Identify which cell holds the provided text, then report its [x, y] central coordinate. 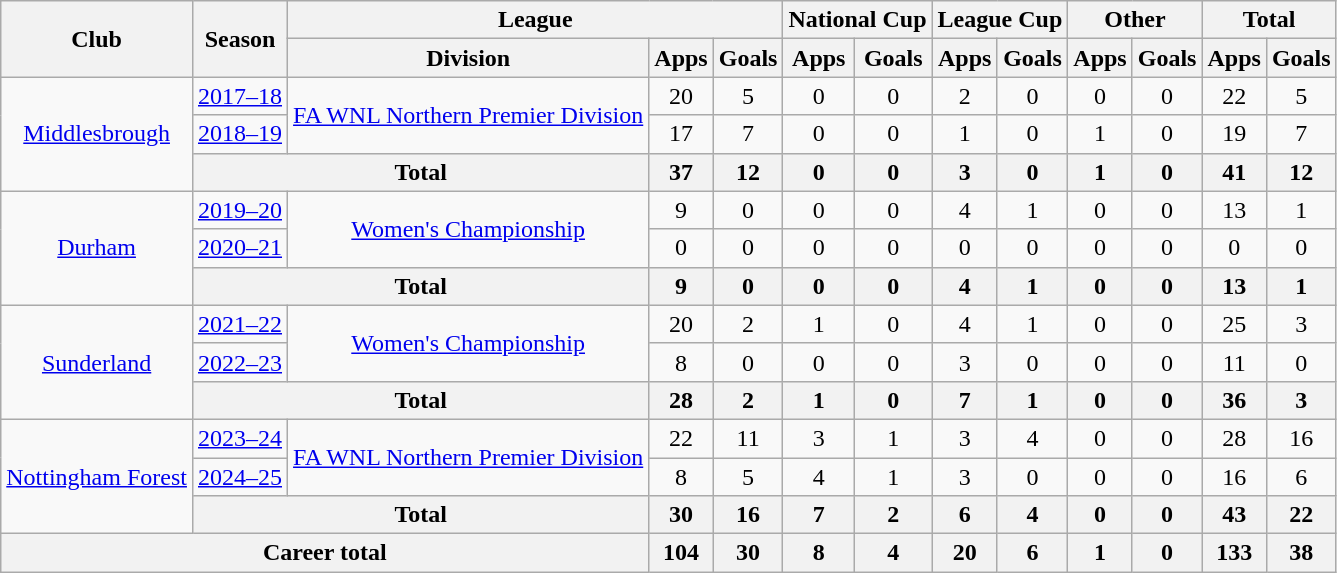
43 [1234, 515]
Durham [97, 248]
41 [1234, 172]
36 [1234, 400]
133 [1234, 553]
Middlesbrough [97, 134]
2024–25 [240, 477]
Other [1135, 20]
104 [681, 553]
2017–18 [240, 96]
Nottingham Forest [97, 476]
Career total [325, 553]
Club [97, 39]
17 [681, 134]
2022–23 [240, 362]
25 [1234, 324]
Sunderland [97, 362]
2018–19 [240, 134]
Division [468, 58]
National Cup [858, 20]
2019–20 [240, 210]
2020–21 [240, 248]
37 [681, 172]
19 [1234, 134]
2023–24 [240, 438]
2021–22 [240, 324]
League [536, 20]
Season [240, 39]
38 [1301, 553]
League Cup [1000, 20]
